Output the (X, Y) coordinate of the center of the cell containing the given text.  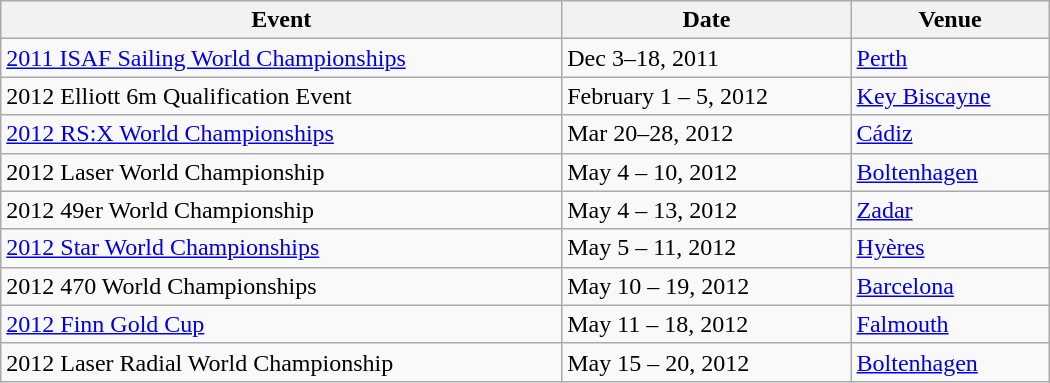
Dec 3–18, 2011 (706, 58)
Barcelona (950, 286)
Cádiz (950, 134)
Venue (950, 20)
February 1 – 5, 2012 (706, 96)
Zadar (950, 210)
May 4 – 10, 2012 (706, 172)
Perth (950, 58)
May 4 – 13, 2012 (706, 210)
Key Biscayne (950, 96)
Mar 20–28, 2012 (706, 134)
2012 Elliott 6m Qualification Event (282, 96)
Hyères (950, 248)
Event (282, 20)
Falmouth (950, 324)
2011 ISAF Sailing World Championships (282, 58)
Date (706, 20)
2012 470 World Championships (282, 286)
May 15 – 20, 2012 (706, 362)
May 11 – 18, 2012 (706, 324)
2012 Star World Championships (282, 248)
2012 RS:X World Championships (282, 134)
May 10 – 19, 2012 (706, 286)
2012 Laser World Championship (282, 172)
2012 Finn Gold Cup (282, 324)
2012 Laser Radial World Championship (282, 362)
May 5 – 11, 2012 (706, 248)
2012 49er World Championship (282, 210)
